From the cell containing the given text, extract its center point as (x, y) coordinate. 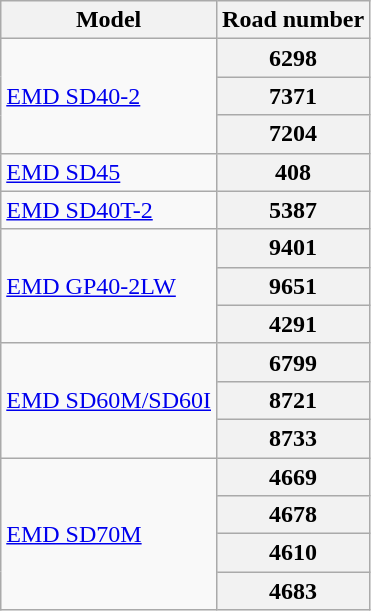
9401 (294, 248)
4669 (294, 477)
8733 (294, 438)
EMD GP40-2LW (109, 286)
6799 (294, 362)
EMD SD60M/SD60I (109, 400)
4610 (294, 553)
4678 (294, 515)
8721 (294, 400)
5387 (294, 210)
Model (109, 20)
7371 (294, 96)
4683 (294, 591)
7204 (294, 134)
408 (294, 172)
EMD SD40T-2 (109, 210)
EMD SD40-2 (109, 96)
9651 (294, 286)
EMD SD70M (109, 534)
Road number (294, 20)
EMD SD45 (109, 172)
4291 (294, 324)
6298 (294, 58)
